Search for the cell housing the specified text and yield its [X, Y] center coordinate. 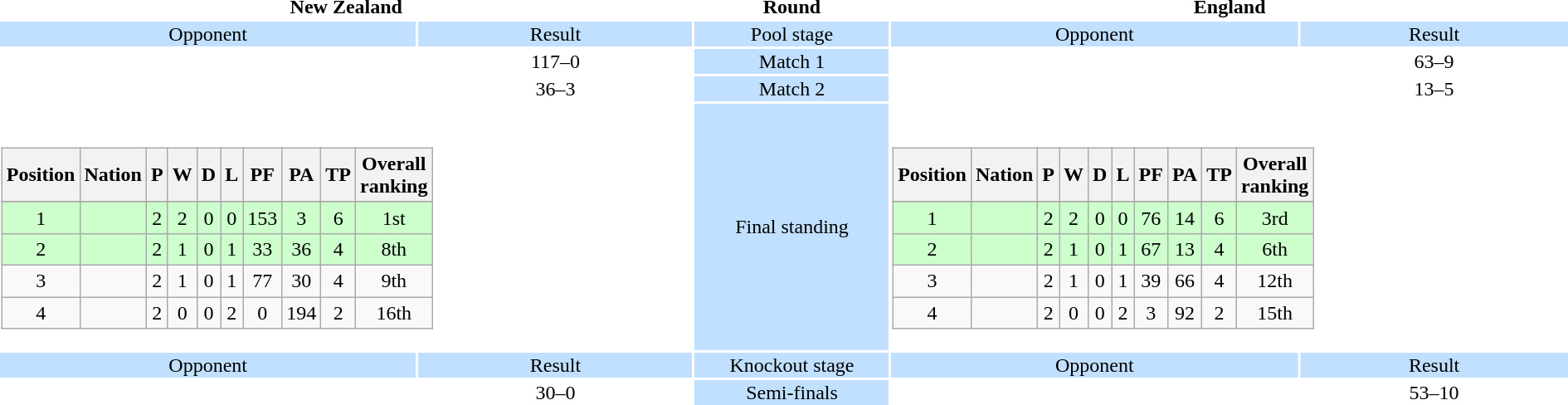
3rd [1274, 217]
12th [1274, 281]
30–0 [555, 393]
13 [1185, 249]
Knockout stage [792, 365]
39 [1151, 281]
63–9 [1434, 61]
76 [1151, 217]
117–0 [555, 61]
6th [1274, 249]
Final standing [792, 227]
Semi-finals [792, 393]
30 [302, 281]
Position Nation P W D L PF PA TP Overallranking 1 2 2 0 0 153 3 6 1st 2 2 1 0 1 33 36 4 8th 3 2 1 0 1 77 30 4 9th 4 2 0 0 2 0 194 2 16th [347, 227]
36 [302, 249]
Match 1 [792, 61]
33 [262, 249]
153 [262, 217]
Match 2 [792, 89]
53–10 [1434, 393]
194 [302, 313]
Position Nation P W D L PF PA TP Overallranking 1 2 2 0 0 76 14 6 3rd 2 2 1 0 1 67 13 4 6th 3 2 1 0 1 39 66 4 12th 4 2 0 0 2 3 92 2 15th [1230, 227]
16th [394, 313]
36–3 [555, 89]
Pool stage [792, 34]
15th [1274, 313]
8th [394, 249]
92 [1185, 313]
13–5 [1434, 89]
66 [1185, 281]
9th [394, 281]
14 [1185, 217]
67 [1151, 249]
1st [394, 217]
77 [262, 281]
